Detect which cell encompasses the target text, then output its (x, y) center coordinate. 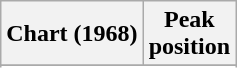
Chart (1968) (72, 34)
Peakposition (189, 34)
